Provide the (X, Y) coordinate of the cell's center where the given text is located.  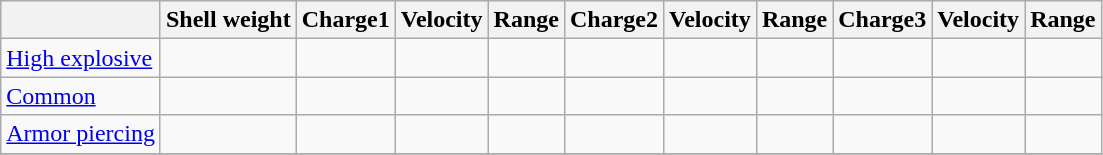
Armor piercing (81, 134)
Charge2 (614, 20)
Shell weight (228, 20)
Charge1 (346, 20)
Common (81, 96)
Charge3 (882, 20)
High explosive (81, 58)
